Find where the given text appears and provide that cell's center as (x, y) coordinate. 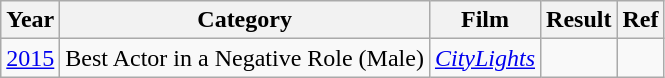
CityLights (484, 58)
Best Actor in a Negative Role (Male) (245, 58)
Ref (640, 20)
Category (245, 20)
2015 (30, 58)
Film (484, 20)
Year (30, 20)
Result (579, 20)
